Output the [X, Y] coordinate of the center of the cell containing the given text.  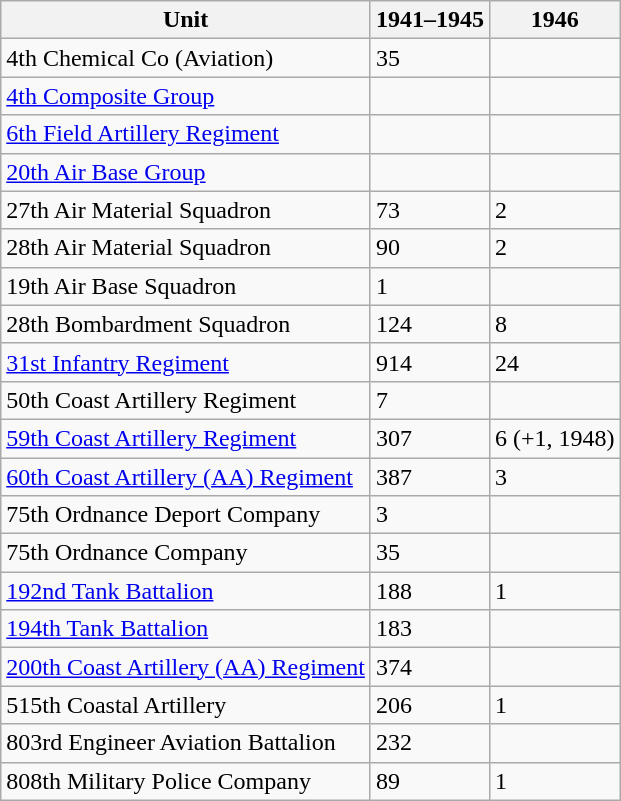
Unit [186, 20]
31st Infantry Regiment [186, 362]
19th Air Base Squadron [186, 286]
20th Air Base Group [186, 172]
1941–1945 [430, 20]
50th Coast Artillery Regiment [186, 400]
6th Field Artillery Regiment [186, 134]
808th Military Police Company [186, 781]
183 [430, 629]
188 [430, 591]
75th Ordnance Company [186, 553]
387 [430, 477]
90 [430, 248]
8 [554, 324]
24 [554, 362]
4th Composite Group [186, 96]
6 (+1, 1948) [554, 438]
515th Coastal Artillery [186, 705]
7 [430, 400]
803rd Engineer Aviation Battalion [186, 743]
124 [430, 324]
73 [430, 210]
374 [430, 667]
89 [430, 781]
27th Air Material Squadron [186, 210]
307 [430, 438]
60th Coast Artillery (AA) Regiment [186, 477]
1946 [554, 20]
232 [430, 743]
206 [430, 705]
914 [430, 362]
75th Ordnance Deport Company [186, 515]
192nd Tank Battalion [186, 591]
200th Coast Artillery (AA) Regiment [186, 667]
194th Tank Battalion [186, 629]
28th Air Material Squadron [186, 248]
59th Coast Artillery Regiment [186, 438]
4th Chemical Co (Aviation) [186, 58]
28th Bombardment Squadron [186, 324]
